For the text-containing cell, return its midpoint in (X, Y) coordinate format. 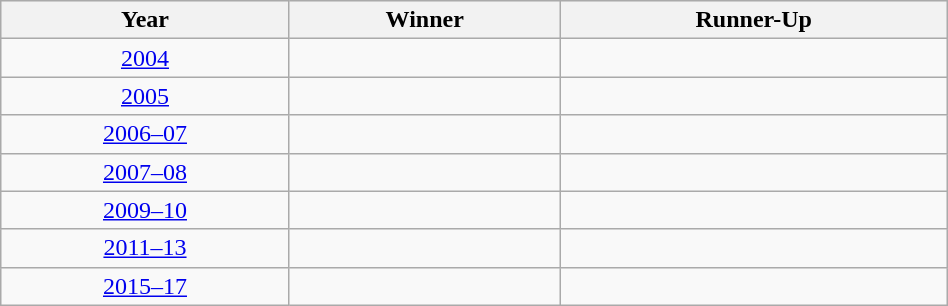
2004 (145, 58)
2015–17 (145, 286)
2011–13 (145, 248)
2005 (145, 96)
2009–10 (145, 210)
Winner (424, 20)
2006–07 (145, 134)
Year (145, 20)
2007–08 (145, 172)
Runner-Up (754, 20)
